Output the (X, Y) coordinate of the center of the cell containing the given text.  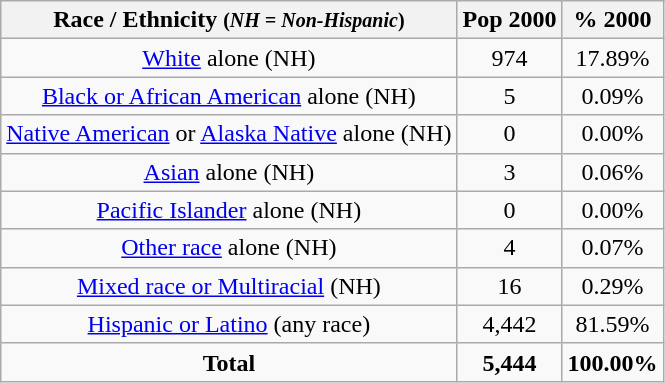
Pacific Islander alone (NH) (229, 210)
81.59% (612, 324)
100.00% (612, 362)
974 (510, 58)
0.29% (612, 286)
3 (510, 172)
Hispanic or Latino (any race) (229, 324)
% 2000 (612, 20)
Total (229, 362)
0.06% (612, 172)
Native American or Alaska Native alone (NH) (229, 134)
4 (510, 248)
17.89% (612, 58)
16 (510, 286)
White alone (NH) (229, 58)
Asian alone (NH) (229, 172)
5,444 (510, 362)
5 (510, 96)
Mixed race or Multiracial (NH) (229, 286)
Other race alone (NH) (229, 248)
Black or African American alone (NH) (229, 96)
Pop 2000 (510, 20)
0.07% (612, 248)
4,442 (510, 324)
0.09% (612, 96)
Race / Ethnicity (NH = Non-Hispanic) (229, 20)
